For the text-containing cell, return its midpoint in [X, Y] coordinate format. 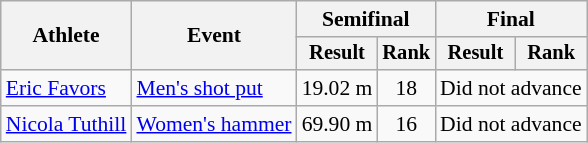
Men's shot put [214, 88]
18 [406, 88]
Event [214, 36]
Eric Favors [66, 88]
16 [406, 124]
Semifinal [366, 19]
69.90 m [338, 124]
19.02 m [338, 88]
Nicola Tuthill [66, 124]
Women's hammer [214, 124]
Final [511, 19]
Athlete [66, 36]
